Pinpoint the cell where the given text exists, returning its (X, Y) midpoint coordinate. 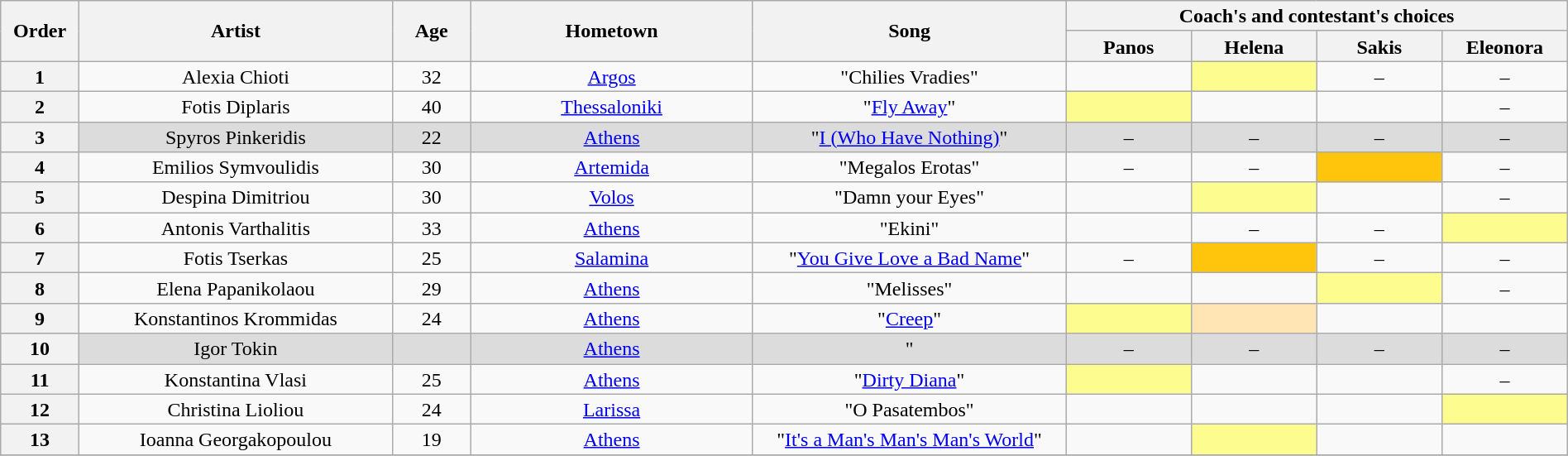
Artist (235, 31)
"Fly Away" (910, 106)
11 (40, 379)
Ioanna Georgakopoulou (235, 440)
"Creep" (910, 318)
Fotis Tserkas (235, 258)
2 (40, 106)
Alexia Chioti (235, 76)
Christina Lioliou (235, 409)
Konstantina Vlasi (235, 379)
Igor Tokin (235, 349)
Age (432, 31)
10 (40, 349)
5 (40, 197)
7 (40, 258)
Antonis Varthalitis (235, 228)
Konstantinos Krommidas (235, 318)
32 (432, 76)
Song (910, 31)
Thessaloniki (612, 106)
Despina Dimitriou (235, 197)
Emilios Symvoulidis (235, 167)
33 (432, 228)
22 (432, 137)
29 (432, 288)
Salamina (612, 258)
19 (432, 440)
Eleonora (1505, 46)
Helena (1255, 46)
"Melisses" (910, 288)
Fotis Diplaris (235, 106)
Order (40, 31)
Artemida (612, 167)
12 (40, 409)
"You Give Love a Bad Name" (910, 258)
3 (40, 137)
Coach's and contestant's choices (1317, 17)
"Megalos Erotas" (910, 167)
"O Pasatembos" (910, 409)
Spyros Pinkeridis (235, 137)
"I (Who Have Nothing)" (910, 137)
Panos (1129, 46)
"Ekini" (910, 228)
Hometown (612, 31)
Elena Papanikolaou (235, 288)
8 (40, 288)
"Damn your Eyes" (910, 197)
Argos (612, 76)
13 (40, 440)
4 (40, 167)
9 (40, 318)
"It's a Man's Man's Man's World" (910, 440)
"Dirty Diana" (910, 379)
Sakis (1379, 46)
Larissa (612, 409)
1 (40, 76)
"Chilies Vradies" (910, 76)
Volos (612, 197)
" (910, 349)
6 (40, 228)
40 (432, 106)
